For the text-containing cell, return its midpoint in [X, Y] coordinate format. 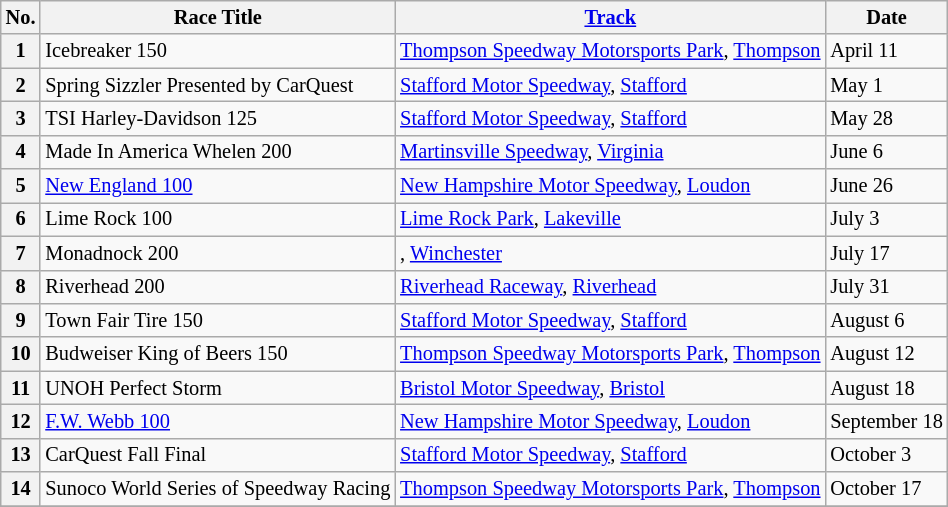
New England 100 [218, 186]
Lime Rock 100 [218, 219]
July 31 [886, 287]
11 [21, 388]
Town Fair Tire 150 [218, 320]
Budweiser King of Beers 150 [218, 354]
Made In America Whelen 200 [218, 152]
October 3 [886, 455]
August 6 [886, 320]
, Winchester [610, 253]
July 3 [886, 219]
Riverhead Raceway, Riverhead [610, 287]
June 26 [886, 186]
August 18 [886, 388]
6 [21, 219]
September 18 [886, 421]
May 1 [886, 85]
Icebreaker 150 [218, 51]
Martinsville Speedway, Virginia [610, 152]
No. [21, 17]
8 [21, 287]
4 [21, 152]
Bristol Motor Speedway, Bristol [610, 388]
5 [21, 186]
Sunoco World Series of Speedway Racing [218, 489]
Race Title [218, 17]
14 [21, 489]
July 17 [886, 253]
1 [21, 51]
Riverhead 200 [218, 287]
7 [21, 253]
Lime Rock Park, Lakeville [610, 219]
Date [886, 17]
F.W. Webb 100 [218, 421]
August 12 [886, 354]
UNOH Perfect Storm [218, 388]
Monadnock 200 [218, 253]
10 [21, 354]
May 28 [886, 118]
Spring Sizzler Presented by CarQuest [218, 85]
3 [21, 118]
CarQuest Fall Final [218, 455]
9 [21, 320]
2 [21, 85]
October 17 [886, 489]
Track [610, 17]
13 [21, 455]
TSI Harley-Davidson 125 [218, 118]
June 6 [886, 152]
12 [21, 421]
April 11 [886, 51]
